Find where the given text appears and provide that cell's center as [x, y] coordinate. 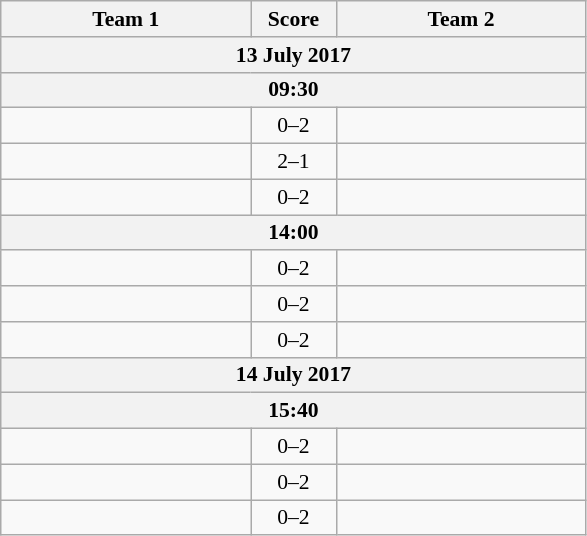
09:30 [294, 90]
15:40 [294, 411]
13 July 2017 [294, 55]
Team 2 [461, 19]
14:00 [294, 233]
Team 1 [126, 19]
2–1 [294, 162]
Score [294, 19]
14 July 2017 [294, 375]
